Detect which cell encompasses the target text, then output its (X, Y) center coordinate. 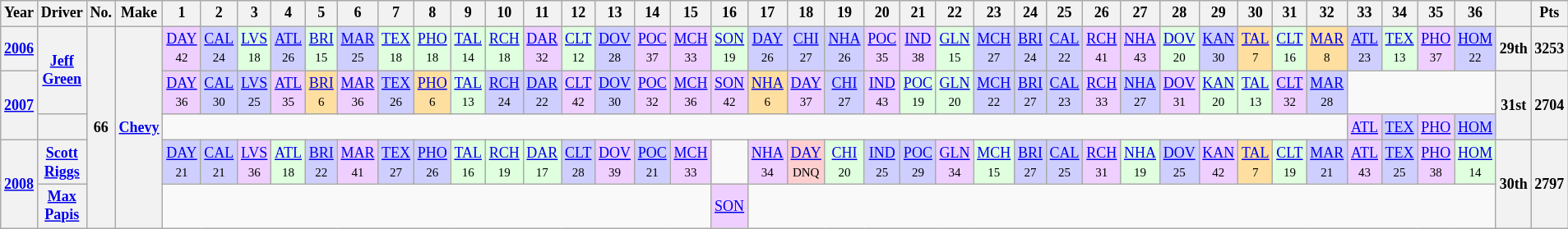
Year (20, 13)
MAR8 (1327, 48)
22 (955, 13)
MAR21 (1327, 162)
KAN20 (1219, 93)
6 (358, 13)
13 (615, 13)
DAR17 (543, 162)
RCH31 (1102, 162)
21 (918, 13)
DAY37 (806, 93)
31st (1513, 105)
PHO (1436, 126)
TEX25 (1399, 162)
POC35 (882, 48)
2006 (20, 48)
PHO26 (432, 162)
NHA43 (1140, 48)
3253 (1549, 48)
HOM (1475, 126)
TEX (1399, 126)
RCH41 (1102, 48)
36 (1475, 13)
DOV28 (615, 48)
Make (139, 13)
ATL23 (1365, 48)
NHA26 (844, 48)
RCH19 (504, 162)
DAY21 (182, 162)
LVS18 (255, 48)
IND25 (882, 162)
14 (652, 13)
Chevy (139, 127)
CAL30 (219, 93)
DAY26 (767, 48)
ATL26 (289, 48)
MAR28 (1327, 93)
7 (396, 13)
TAL14 (468, 48)
POC21 (652, 162)
CLT28 (579, 162)
25 (1064, 13)
2008 (20, 184)
DAY42 (182, 48)
GLN15 (955, 48)
RCH18 (504, 48)
TEX13 (1399, 48)
POC19 (918, 93)
CHI20 (844, 162)
CAL21 (219, 162)
SON42 (730, 93)
No. (100, 13)
Pts (1549, 13)
26 (1102, 13)
NHA19 (1140, 162)
30th (1513, 184)
33 (1365, 13)
SON19 (730, 48)
Scott Riggs (62, 162)
PHO37 (1436, 48)
1 (182, 13)
DOV25 (1179, 162)
MCH22 (994, 93)
TEX26 (396, 93)
17 (767, 13)
DAY36 (182, 93)
Jeff Green (62, 71)
CLT19 (1289, 162)
4 (289, 13)
NHA27 (1140, 93)
12 (579, 13)
DAYDNQ (806, 162)
LVS25 (255, 93)
DOV20 (1179, 48)
IND38 (918, 48)
27 (1140, 13)
PHO6 (432, 93)
CAL24 (219, 48)
MCH36 (691, 93)
ATL (1365, 126)
MAR25 (358, 48)
IND43 (882, 93)
ATL18 (289, 162)
CAL25 (1064, 162)
BRI24 (1031, 48)
15 (691, 13)
KAN42 (1219, 162)
2007 (20, 105)
TEX18 (396, 48)
BRI15 (321, 48)
MAR41 (358, 162)
POC37 (652, 48)
GLN34 (955, 162)
POC32 (652, 93)
MCH15 (994, 162)
2 (219, 13)
16 (730, 13)
DAR22 (543, 93)
HOM22 (1475, 48)
NHA6 (767, 93)
11 (543, 13)
3 (255, 13)
31 (1289, 13)
CLT16 (1289, 48)
BRI22 (321, 162)
BRI6 (321, 93)
MAR36 (358, 93)
DOV39 (615, 162)
2797 (1549, 184)
24 (1031, 13)
PHO18 (432, 48)
GLN20 (955, 93)
Max Papis (62, 206)
30 (1256, 13)
9 (468, 13)
35 (1436, 13)
23 (994, 13)
RCH33 (1102, 93)
NHA34 (767, 162)
66 (100, 127)
29th (1513, 48)
18 (806, 13)
RCH24 (504, 93)
10 (504, 13)
5 (321, 13)
DAR32 (543, 48)
CLT42 (579, 93)
19 (844, 13)
DOV30 (615, 93)
TAL16 (468, 162)
PHO38 (1436, 162)
MCH27 (994, 48)
CLT32 (1289, 93)
20 (882, 13)
POC29 (918, 162)
SON (730, 206)
28 (1179, 13)
ATL35 (289, 93)
Driver (62, 13)
TEX27 (396, 162)
LVS36 (255, 162)
32 (1327, 13)
KAN30 (1219, 48)
HOM14 (1475, 162)
ATL43 (1365, 162)
29 (1219, 13)
34 (1399, 13)
2704 (1549, 105)
8 (432, 13)
CLT12 (579, 48)
CAL23 (1064, 93)
DOV31 (1179, 93)
CAL22 (1064, 48)
